Return (x, y) of the center of cell containing provided text 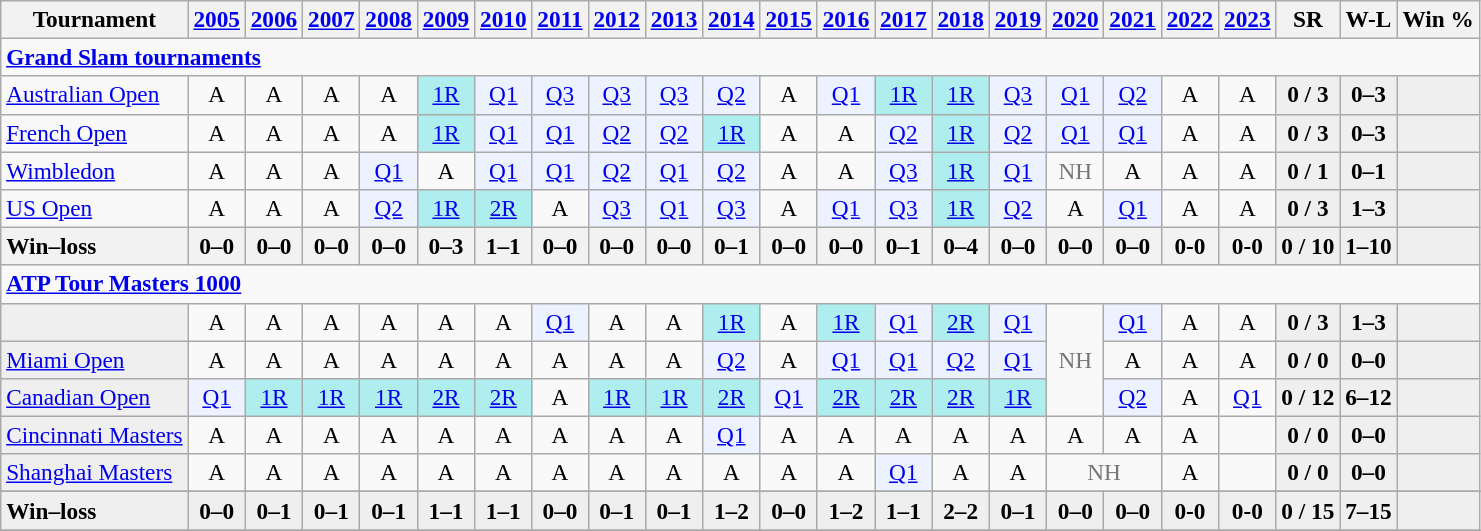
0 / 12 (1308, 397)
Wimbledon (94, 170)
2013 (674, 19)
6–12 (1368, 397)
2011 (560, 19)
2023 (1248, 19)
Shanghai Masters (94, 473)
2022 (1190, 19)
2021 (1132, 19)
Grand Slam tournaments (740, 57)
2007 (332, 19)
1–10 (1368, 246)
2006 (274, 19)
2020 (1076, 19)
US Open (94, 208)
2017 (904, 19)
2016 (846, 19)
2–2 (960, 510)
0 / 1 (1308, 170)
2019 (1018, 19)
French Open (94, 133)
0–4 (960, 246)
2015 (788, 19)
Miami Open (94, 359)
2009 (446, 19)
W-L (1368, 19)
Australian Open (94, 95)
2014 (732, 19)
Win % (1438, 19)
2005 (216, 19)
0 / 10 (1308, 246)
Tournament (94, 19)
ATP Tour Masters 1000 (740, 284)
2008 (388, 19)
Canadian Open (94, 397)
Cincinnati Masters (94, 435)
2012 (616, 19)
0 / 15 (1308, 510)
2018 (960, 19)
SR (1308, 19)
7–15 (1368, 510)
2010 (504, 19)
